Provide the (x, y) coordinate of the cell's center where the given text is located.  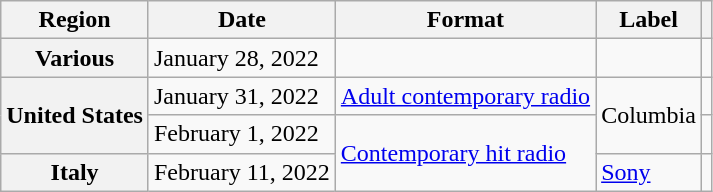
January 31, 2022 (242, 96)
Columbia (649, 115)
February 1, 2022 (242, 134)
Italy (75, 172)
United States (75, 115)
Date (242, 20)
Format (465, 20)
February 11, 2022 (242, 172)
Contemporary hit radio (465, 153)
Sony (649, 172)
Adult contemporary radio (465, 96)
January 28, 2022 (242, 58)
Label (649, 20)
Various (75, 58)
Region (75, 20)
